For the text-containing cell, return its midpoint in [x, y] coordinate format. 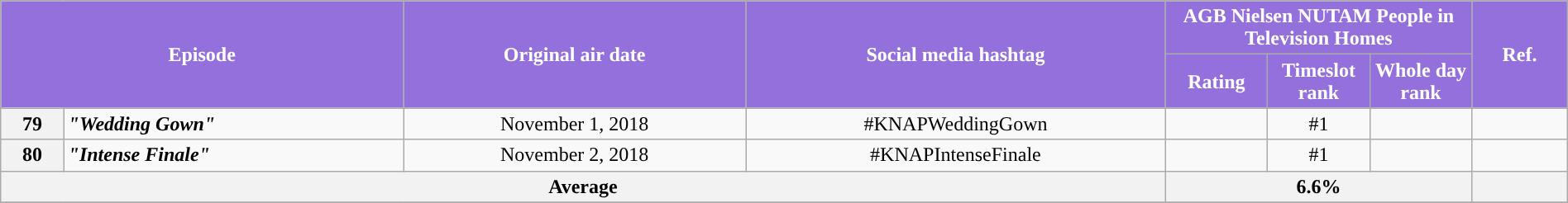
Rating [1217, 81]
"Intense Finale" [233, 155]
Social media hashtag [956, 54]
November 1, 2018 [575, 124]
Episode [202, 54]
Average [583, 186]
Ref. [1520, 54]
80 [32, 155]
Whole dayrank [1421, 81]
#KNAPIntenseFinale [956, 155]
AGB Nielsen NUTAM People in Television Homes [1318, 28]
"Wedding Gown" [233, 124]
79 [32, 124]
November 2, 2018 [575, 155]
6.6% [1318, 186]
Original air date [575, 54]
#KNAPWeddingGown [956, 124]
Timeslotrank [1319, 81]
